Provide the [x, y] coordinate of the cell's center where the given text is located.  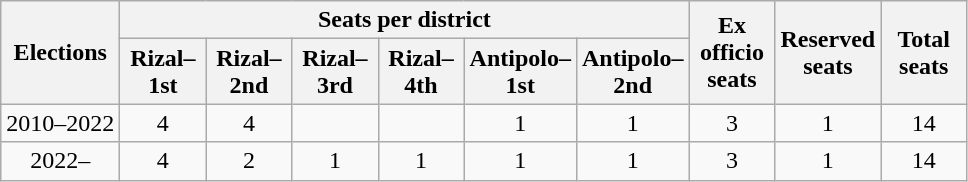
2 [249, 161]
Rizal–2nd [249, 72]
2022– [60, 161]
Rizal–3rd [335, 72]
Elections [60, 52]
Reserved seats [828, 52]
Antipolo–2nd [632, 72]
Rizal–1st [163, 72]
Antipolo–1st [520, 72]
Total seats [924, 52]
Rizal–4th [421, 72]
2010–2022 [60, 123]
Seats per district [404, 20]
Ex officio seats [732, 52]
